Locate the cell with the specified text and output its [X, Y] center coordinate. 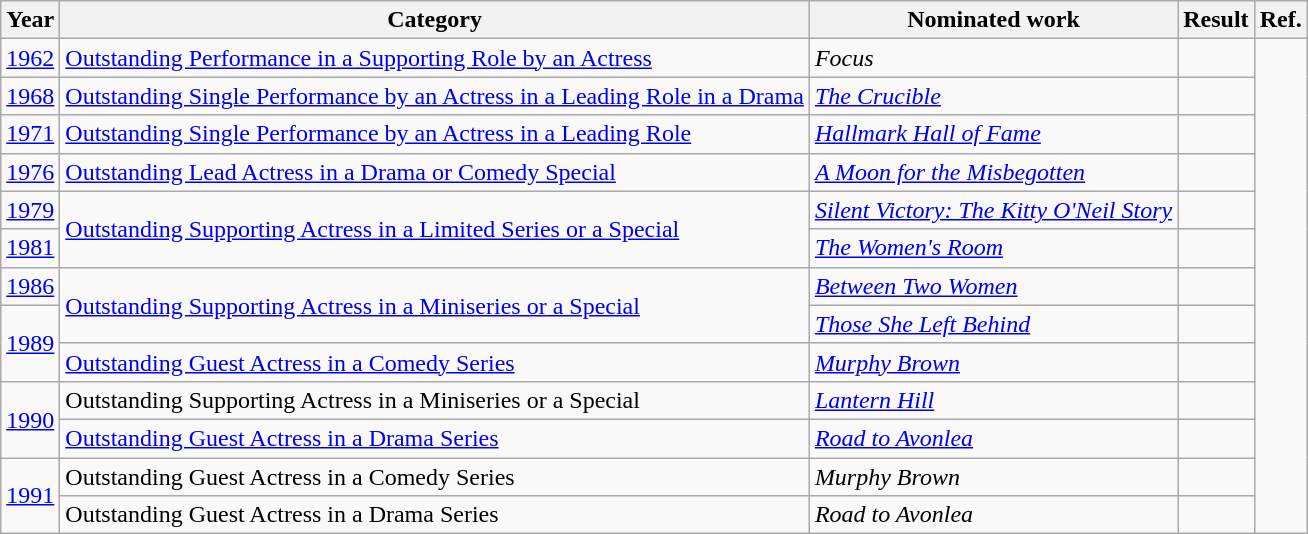
1989 [30, 343]
Outstanding Single Performance by an Actress in a Leading Role in a Drama [435, 96]
Nominated work [993, 20]
The Women's Room [993, 248]
Hallmark Hall of Fame [993, 134]
Focus [993, 58]
Category [435, 20]
1962 [30, 58]
1976 [30, 172]
Outstanding Performance in a Supporting Role by an Actress [435, 58]
Ref. [1280, 20]
The Crucible [993, 96]
Year [30, 20]
Lantern Hill [993, 400]
1971 [30, 134]
Outstanding Supporting Actress in a Limited Series or a Special [435, 229]
1986 [30, 286]
A Moon for the Misbegotten [993, 172]
Those She Left Behind [993, 324]
Outstanding Lead Actress in a Drama or Comedy Special [435, 172]
1981 [30, 248]
Result [1216, 20]
1979 [30, 210]
1990 [30, 419]
1991 [30, 496]
Between Two Women [993, 286]
Outstanding Single Performance by an Actress in a Leading Role [435, 134]
Silent Victory: The Kitty O'Neil Story [993, 210]
1968 [30, 96]
